From the cell containing the given text, extract its center point as (X, Y) coordinate. 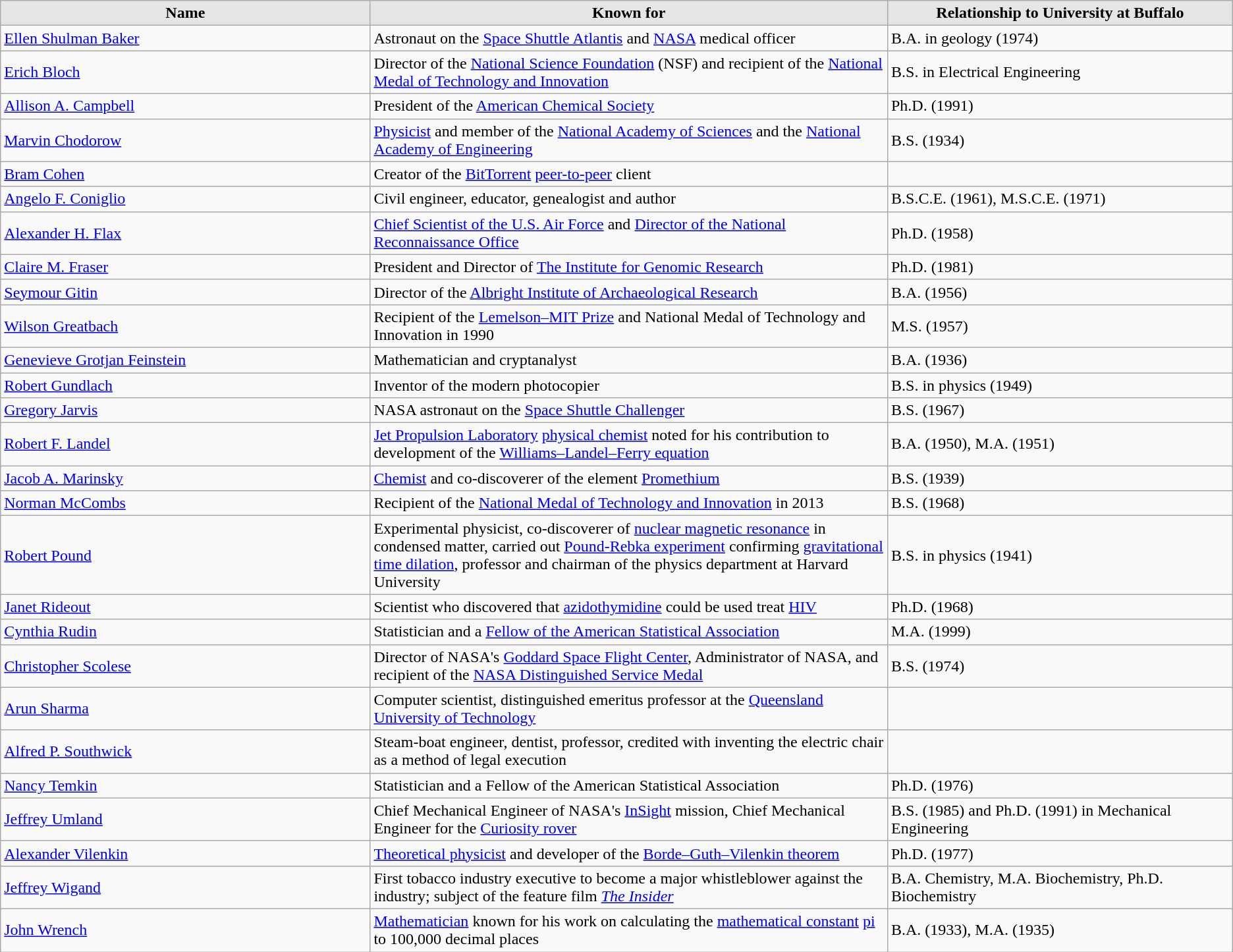
Physicist and member of the National Academy of Sciences and the National Academy of Engineering (629, 140)
Scientist who discovered that azidothymidine could be used treat HIV (629, 607)
B.S. (1934) (1060, 140)
Recipient of the Lemelson–MIT Prize and National Medal of Technology and Innovation in 1990 (629, 325)
Alexander Vilenkin (186, 853)
Robert Gundlach (186, 385)
Erich Bloch (186, 72)
Jacob A. Marinsky (186, 478)
M.A. (1999) (1060, 632)
Nancy Temkin (186, 785)
NASA astronaut on the Space Shuttle Challenger (629, 410)
Norman McCombs (186, 503)
Christopher Scolese (186, 665)
B.A. Chemistry, M.A. Biochemistry, Ph.D. Biochemistry (1060, 887)
B.S. in physics (1949) (1060, 385)
Arun Sharma (186, 709)
Relationship to University at Buffalo (1060, 13)
B.A. (1950), M.A. (1951) (1060, 444)
B.S. in physics (1941) (1060, 555)
Robert Pound (186, 555)
John Wrench (186, 930)
B.S.C.E. (1961), M.S.C.E. (1971) (1060, 199)
Wilson Greatbach (186, 325)
Jeffrey Umland (186, 820)
Genevieve Grotjan Feinstein (186, 360)
Mathematician known for his work on calculating the mathematical constant pi to 100,000 decimal places (629, 930)
Director of the Albright Institute of Archaeological Research (629, 292)
Cynthia Rudin (186, 632)
B.S. (1967) (1060, 410)
B.S. in Electrical Engineering (1060, 72)
President and Director of The Institute for Genomic Research (629, 267)
Chief Scientist of the U.S. Air Force and Director of the National Reconnaissance Office (629, 233)
Name (186, 13)
Jet Propulsion Laboratory physical chemist noted for his contribution to development of the Williams–Landel–Ferry equation (629, 444)
Chief Mechanical Engineer of NASA's InSight mission, Chief Mechanical Engineer for the Curiosity rover (629, 820)
Chemist and co-discoverer of the element Promethium (629, 478)
Ellen Shulman Baker (186, 38)
Ph.D. (1968) (1060, 607)
M.S. (1957) (1060, 325)
B.A. (1956) (1060, 292)
Ph.D. (1976) (1060, 785)
Ph.D. (1991) (1060, 106)
Gregory Jarvis (186, 410)
Marvin Chodorow (186, 140)
B.A. (1933), M.A. (1935) (1060, 930)
Seymour Gitin (186, 292)
Allison A. Campbell (186, 106)
Janet Rideout (186, 607)
Mathematician and cryptanalyst (629, 360)
Recipient of the National Medal of Technology and Innovation in 2013 (629, 503)
Creator of the BitTorrent peer-to-peer client (629, 174)
Theoretical physicist and developer of the Borde–Guth–Vilenkin theorem (629, 853)
Angelo F. Coniglio (186, 199)
Ph.D. (1977) (1060, 853)
Known for (629, 13)
Director of NASA's Goddard Space Flight Center, Administrator of NASA, and recipient of the NASA Distinguished Service Medal (629, 665)
B.A. (1936) (1060, 360)
President of the American Chemical Society (629, 106)
Alfred P. Southwick (186, 751)
Inventor of the modern photocopier (629, 385)
B.S. (1974) (1060, 665)
Director of the National Science Foundation (NSF) and recipient of the National Medal of Technology and Innovation (629, 72)
B.S. (1939) (1060, 478)
Steam-boat engineer, dentist, professor, credited with inventing the electric chair as a method of legal execution (629, 751)
Computer scientist, distinguished emeritus professor at the Queensland University of Technology (629, 709)
B.S. (1968) (1060, 503)
Robert F. Landel (186, 444)
First tobacco industry executive to become a major whistleblower against the industry; subject of the feature film The Insider (629, 887)
Ph.D. (1981) (1060, 267)
Jeffrey Wigand (186, 887)
B.A. in geology (1974) (1060, 38)
Ph.D. (1958) (1060, 233)
Alexander H. Flax (186, 233)
Astronaut on the Space Shuttle Atlantis and NASA medical officer (629, 38)
B.S. (1985) and Ph.D. (1991) in Mechanical Engineering (1060, 820)
Claire M. Fraser (186, 267)
Bram Cohen (186, 174)
Civil engineer, educator, genealogist and author (629, 199)
